Extract the [x, y] coordinate from the center of the cell holding the provided text.  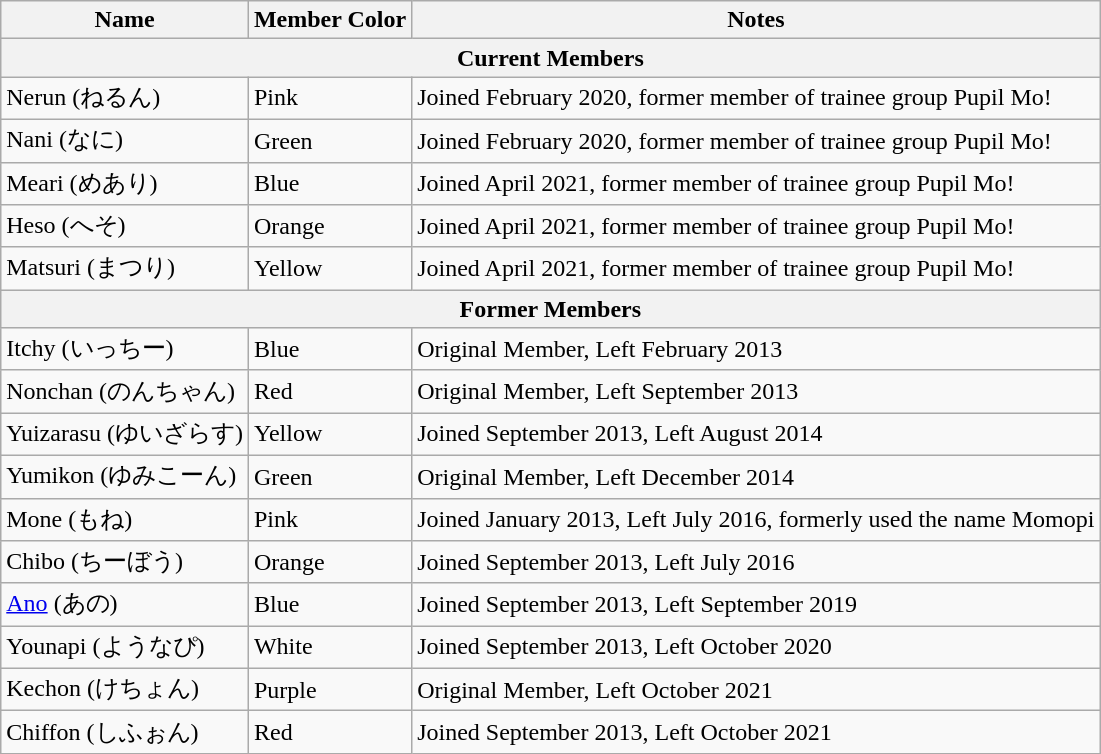
Original Member, Left October 2021 [756, 690]
Meari (めあり) [125, 184]
Joined September 2013, Left October 2020 [756, 648]
Member Color [330, 20]
White [330, 648]
Mone (もね) [125, 520]
Matsuri (まつり) [125, 268]
Former Members [550, 309]
Joined September 2013, Left July 2016 [756, 562]
Chiffon (しふぉん) [125, 732]
Original Member, Left February 2013 [756, 350]
Ano (あの) [125, 604]
Itchy (いっちー) [125, 350]
Kechon (けちょん) [125, 690]
Notes [756, 20]
Younapi (ようなぴ) [125, 648]
Original Member, Left December 2014 [756, 476]
Current Members [550, 58]
Joined September 2013, Left August 2014 [756, 434]
Nani (なに) [125, 140]
Joined January 2013, Left July 2016, formerly used the name Momopi [756, 520]
Joined September 2013, Left October 2021 [756, 732]
Name [125, 20]
Nonchan (のんちゃん) [125, 392]
Joined September 2013, Left September 2019 [756, 604]
Yumikon (ゆみこーん) [125, 476]
Yuizarasu (ゆいざらす) [125, 434]
Heso (へそ) [125, 226]
Chibo (ちーぼう) [125, 562]
Nerun (ねるん) [125, 98]
Original Member, Left September 2013 [756, 392]
Purple [330, 690]
